Provide the (X, Y) coordinate of the cell's center where the given text is located.  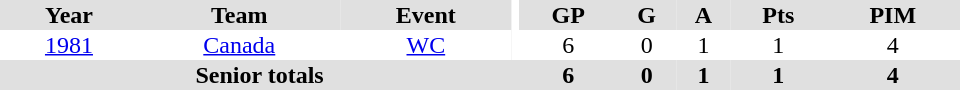
A (704, 15)
Event (426, 15)
Pts (778, 15)
Senior totals (260, 75)
G (646, 15)
WC (426, 45)
Canada (240, 45)
1981 (69, 45)
Team (240, 15)
Year (69, 15)
PIM (893, 15)
GP (568, 15)
